Scan for the cell matching the given text and deliver its [x, y] coordinate at center. 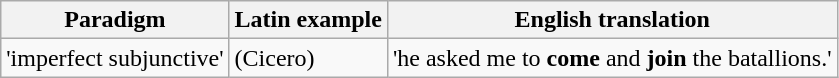
English translation [612, 20]
'he asked me to come and join the batallions.' [612, 58]
(Cicero) [308, 58]
Paradigm [115, 20]
'imperfect subjunctive' [115, 58]
Latin example [308, 20]
